Pinpoint the cell where the given text exists, returning its [x, y] midpoint coordinate. 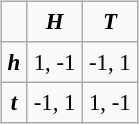
h [14, 62]
H [54, 22]
t [14, 103]
T [110, 22]
